Output the [X, Y] coordinate of the center of the cell containing the given text.  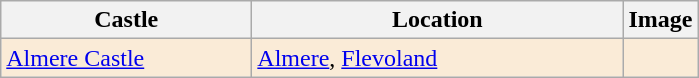
Image [660, 20]
Almere, Flevoland [438, 58]
Almere Castle [126, 58]
Castle [126, 20]
Location [438, 20]
